Return (X, Y) of the center of cell containing provided text 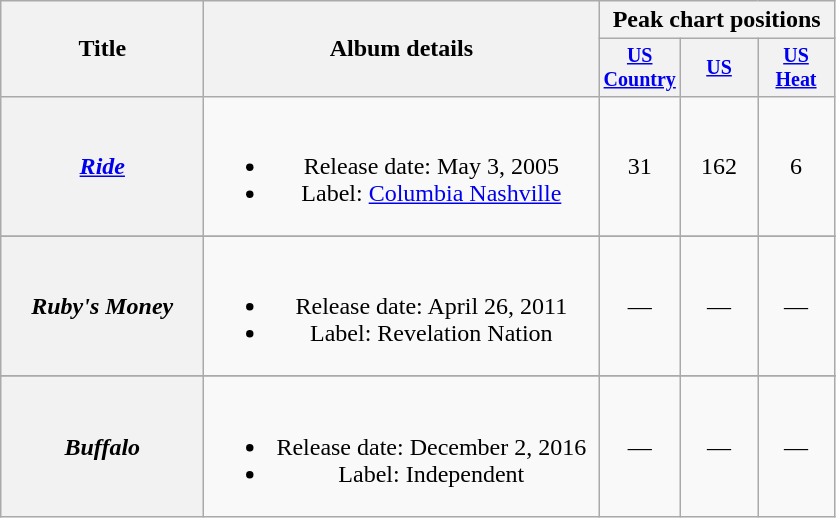
Ride (102, 166)
162 (720, 166)
Peak chart positions (717, 20)
US (720, 68)
Buffalo (102, 446)
Release date: April 26, 2011Label: Revelation Nation (402, 306)
US Country (640, 68)
Title (102, 49)
US Heat (796, 68)
Album details (402, 49)
6 (796, 166)
Release date: December 2, 2016Label: Independent (402, 446)
Ruby's Money (102, 306)
Release date: May 3, 2005Label: Columbia Nashville (402, 166)
31 (640, 166)
